Determine the (X, Y) coordinate at the center of the cell enclosing the given text.  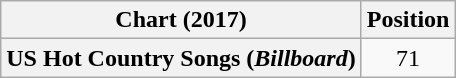
71 (408, 58)
US Hot Country Songs (Billboard) (181, 58)
Position (408, 20)
Chart (2017) (181, 20)
